Locate the cell with the specified text and output its [X, Y] center coordinate. 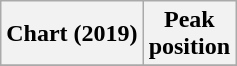
Peakposition [189, 34]
Chart (2019) [72, 34]
